From the cell containing the given text, extract its center point as (X, Y) coordinate. 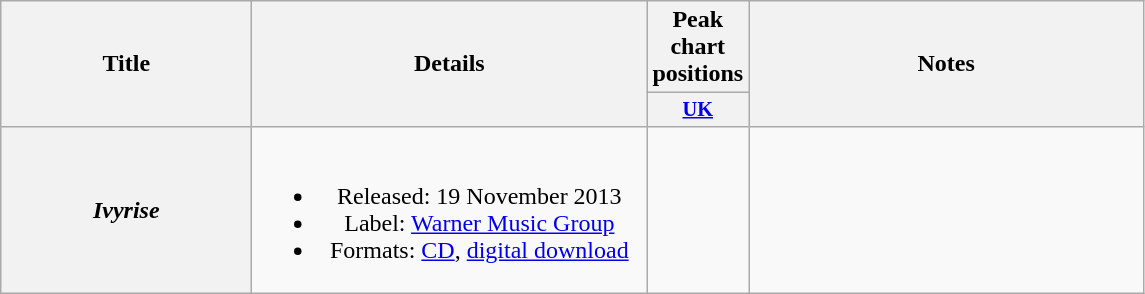
UK (698, 110)
Details (450, 64)
Ivyrise (126, 210)
Title (126, 64)
Peak chart positions (698, 47)
Notes (946, 64)
Released: 19 November 2013Label: Warner Music GroupFormats: CD, digital download (450, 210)
